Pinpoint the cell where the given text exists, returning its [x, y] midpoint coordinate. 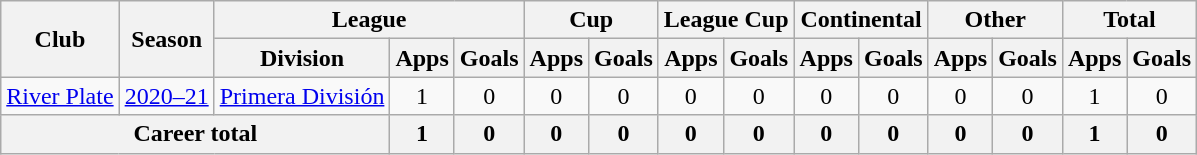
League [369, 20]
Division [302, 58]
Club [60, 39]
River Plate [60, 96]
Continental [861, 20]
Cup [591, 20]
Career total [196, 134]
Season [166, 39]
Other [995, 20]
2020–21 [166, 96]
Total [1129, 20]
Primera División [302, 96]
League Cup [726, 20]
